Return (x, y) of the center of cell containing provided text 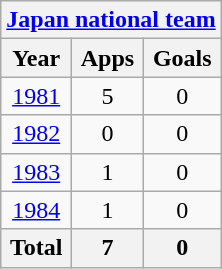
Year (36, 58)
1983 (36, 172)
Goals (182, 58)
1984 (36, 210)
Total (36, 248)
1981 (36, 96)
5 (108, 96)
Japan national team (111, 20)
Apps (108, 58)
7 (108, 248)
1982 (36, 134)
